Return (X, Y) of the center of cell containing provided text 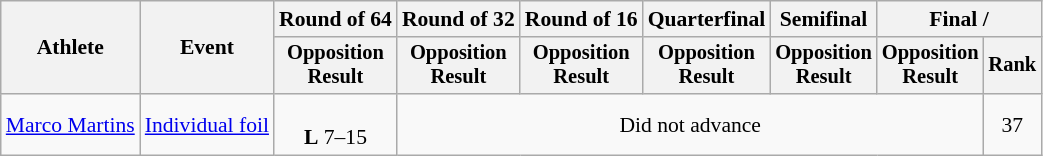
37 (1012, 124)
Final / (959, 19)
Round of 64 (336, 19)
Did not advance (690, 124)
Round of 32 (458, 19)
Athlete (70, 48)
L 7–15 (336, 124)
Event (207, 48)
Round of 16 (582, 19)
Marco Martins (70, 124)
Quarterfinal (707, 19)
Rank (1012, 66)
Semifinal (824, 19)
Individual foil (207, 124)
